Output the [X, Y] coordinate of the center of the cell containing the given text.  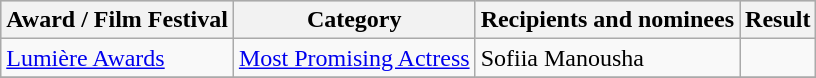
Award / Film Festival [118, 20]
Sofiia Manousha [607, 58]
Most Promising Actress [354, 58]
Lumière Awards [118, 58]
Category [354, 20]
Result [778, 20]
Recipients and nominees [607, 20]
